Capture the cell that displays the provided text and extract its (X, Y) central coordinate. 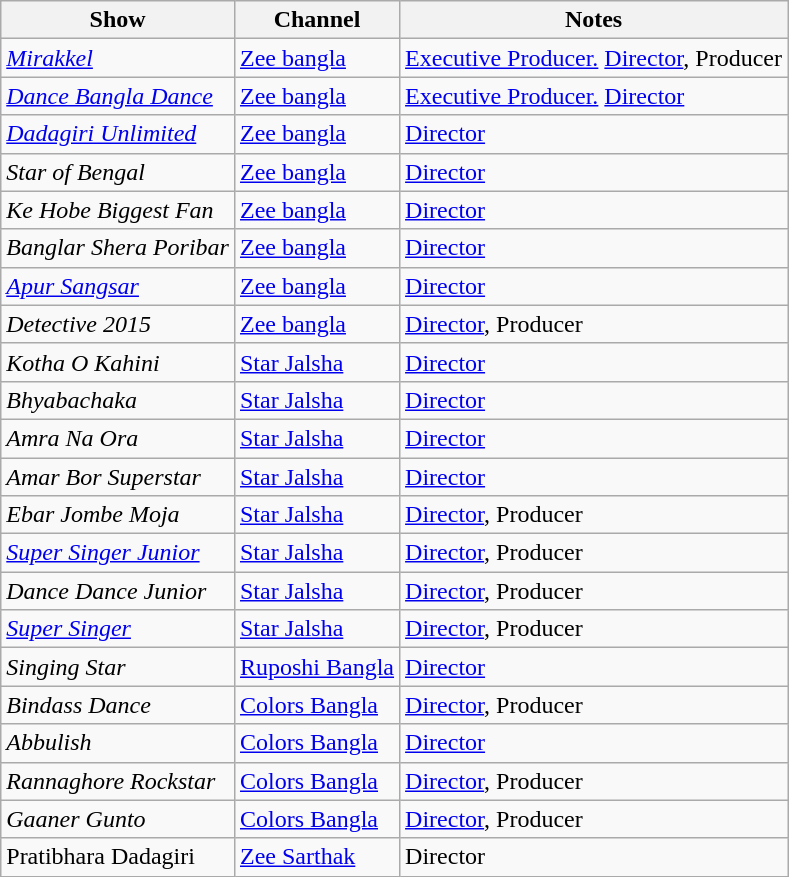
Zee Sarthak (316, 857)
Kotha O Kahini (118, 362)
Detective 2015 (118, 324)
Super Singer (118, 629)
Pratibhara Dadagiri (118, 857)
Dance Dance Junior (118, 591)
Ke Hobe Biggest Fan (118, 210)
Rannaghore Rockstar (118, 781)
Dance Bangla Dance (118, 96)
Mirakkel (118, 58)
Amra Na Ora (118, 438)
Super Singer Junior (118, 553)
Gaaner Gunto (118, 819)
Abbulish (118, 743)
Star of Bengal (118, 172)
Ruposhi Bangla (316, 667)
Executive Producer. Director, Producer (594, 58)
Banglar Shera Poribar (118, 248)
Singing Star (118, 667)
Bhyabachaka (118, 400)
Dadagiri Unlimited (118, 134)
Show (118, 20)
Ebar Jombe Moja (118, 515)
Executive Producer. Director (594, 96)
Bindass Dance (118, 705)
Amar Bor Superstar (118, 477)
Channel (316, 20)
Notes (594, 20)
Apur Sangsar (118, 286)
